Provide the [X, Y] coordinate of the cell's center where the given text is located.  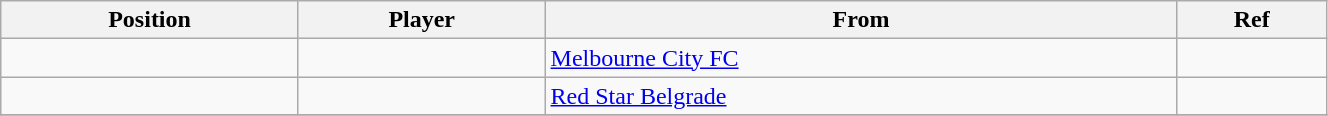
Melbourne City FC [861, 58]
Ref [1252, 20]
Red Star Belgrade [861, 96]
From [861, 20]
Position [150, 20]
Player [422, 20]
